Pinpoint the cell where the given text exists, returning its [X, Y] midpoint coordinate. 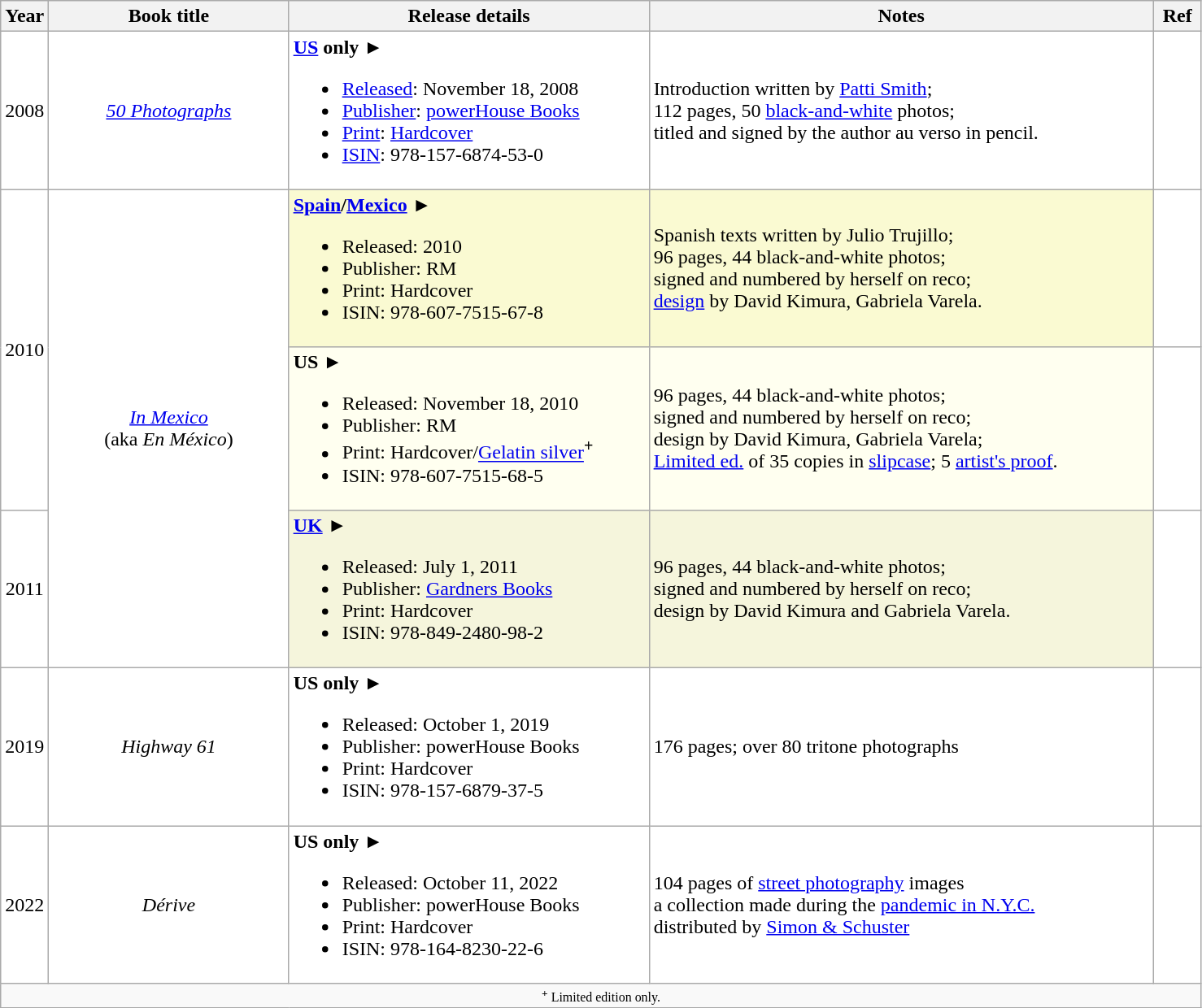
50 Photographs [169, 111]
Year [24, 16]
US ►Released: November 18, 2010Publisher: RMPrint: Hardcover/Gelatin silver+ISIN: 978-607-7515-68-5 [468, 429]
US only ►Released: November 18, 2008Publisher: powerHouse BooksPrint: HardcoverISIN: 978-157-6874-53-0 [468, 111]
Ref [1178, 16]
Introduction written by Patti Smith; 112 pages, 50 black-and-white photos; titled and signed by the author au verso in pencil. [901, 111]
96 pages, 44 black-and-white photos; signed and numbered by herself on reco; design by David Kimura and Gabriela Varela. [901, 589]
2019 [24, 747]
+ Limited edition only. [602, 996]
Spain/Mexico ►Released: 2010Publisher: RMPrint: HardcoverISIN: 978-607-7515-67-8 [468, 268]
104 pages of street photography images a collection made during the pandemic in N.Y.C. distributed by Simon & Schuster [901, 905]
Release details [468, 16]
In Mexico (aka En México) [169, 429]
2011 [24, 589]
Notes [901, 16]
US only ►Released: October 11, 2022Publisher: powerHouse BooksPrint: HardcoverISIN: 978-164-8230-22-6 [468, 905]
UK ►Released: July 1, 2011Publisher: Gardners BooksPrint: HardcoverISIN: 978-849-2480-98-2 [468, 589]
2022 [24, 905]
Dérive [169, 905]
US only ►Released: October 1, 2019Publisher: powerHouse BooksPrint: HardcoverISIN: 978-157-6879-37-5 [468, 747]
2010 [24, 350]
2008 [24, 111]
176 pages; over 80 tritone photographs [901, 747]
Highway 61 [169, 747]
Book title [169, 16]
